Scan for the cell matching the given text and deliver its [X, Y] coordinate at center. 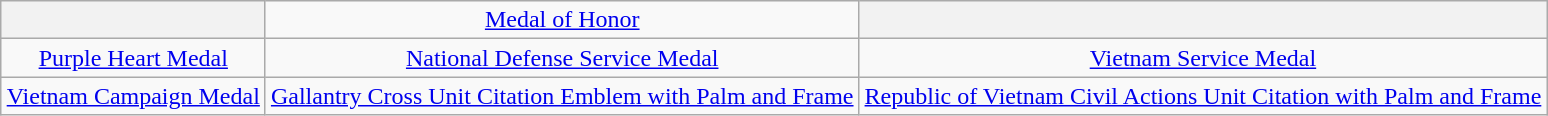
Vietnam Campaign Medal [133, 96]
Republic of Vietnam Civil Actions Unit Citation with Palm and Frame [1203, 96]
Gallantry Cross Unit Citation Emblem with Palm and Frame [562, 96]
Vietnam Service Medal [1203, 58]
Medal of Honor [562, 20]
National Defense Service Medal [562, 58]
Purple Heart Medal [133, 58]
